Provide the [X, Y] coordinate of the cell's center where the given text is located.  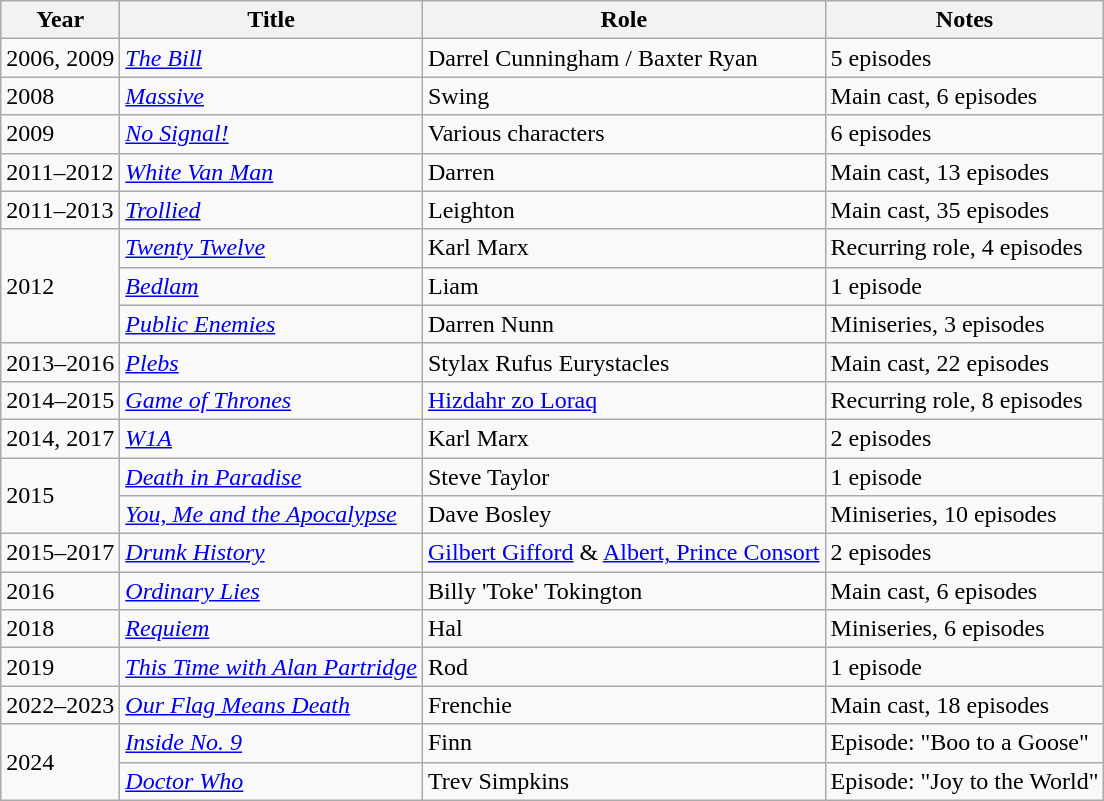
6 episodes [964, 134]
2024 [60, 762]
2006, 2009 [60, 58]
Death in Paradise [272, 477]
Drunk History [272, 553]
Massive [272, 96]
2015–2017 [60, 553]
Ordinary Lies [272, 591]
Year [60, 20]
2016 [60, 591]
Leighton [624, 210]
Rod [624, 667]
Stylax Rufus Eurystacles [624, 362]
2008 [60, 96]
Trollied [272, 210]
2014, 2017 [60, 438]
Darrel Cunningham / Baxter Ryan [624, 58]
Episode: "Joy to the World" [964, 781]
Main cast, 22 episodes [964, 362]
Plebs [272, 362]
Public Enemies [272, 324]
Liam [624, 286]
2015 [60, 496]
Dave Bosley [624, 515]
2012 [60, 286]
Twenty Twelve [272, 248]
Recurring role, 4 episodes [964, 248]
2022–2023 [60, 705]
2013–2016 [60, 362]
Gilbert Gifford & Albert, Prince Consort [624, 553]
Requiem [272, 629]
Main cast, 13 episodes [964, 172]
Our Flag Means Death [272, 705]
Frenchie [624, 705]
Role [624, 20]
Steve Taylor [624, 477]
Doctor Who [272, 781]
Billy 'Toke' Tokington [624, 591]
Title [272, 20]
Miniseries, 10 episodes [964, 515]
Darren [624, 172]
5 episodes [964, 58]
Game of Thrones [272, 400]
Miniseries, 6 episodes [964, 629]
Finn [624, 743]
Inside No. 9 [272, 743]
2009 [60, 134]
2018 [60, 629]
Swing [624, 96]
Various characters [624, 134]
This Time with Alan Partridge [272, 667]
Recurring role, 8 episodes [964, 400]
Episode: "Boo to a Goose" [964, 743]
Notes [964, 20]
2014–2015 [60, 400]
White Van Man [272, 172]
Main cast, 18 episodes [964, 705]
W1A [272, 438]
No Signal! [272, 134]
You, Me and the Apocalypse [272, 515]
Bedlam [272, 286]
Main cast, 35 episodes [964, 210]
Trev Simpkins [624, 781]
2019 [60, 667]
Darren Nunn [624, 324]
2011–2013 [60, 210]
Hizdahr zo Loraq [624, 400]
2011–2012 [60, 172]
The Bill [272, 58]
Miniseries, 3 episodes [964, 324]
Hal [624, 629]
